Determine the (x, y) coordinate at the center of the cell enclosing the given text.  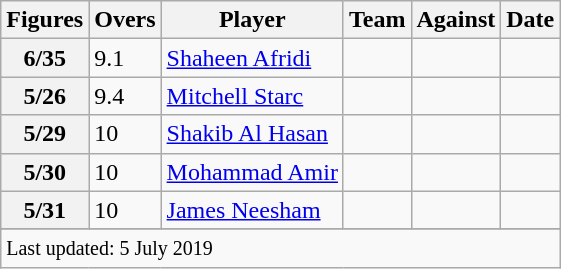
Date (530, 20)
5/30 (45, 172)
Overs (125, 20)
5/31 (45, 210)
Figures (45, 20)
Team (377, 20)
Shaheen Afridi (252, 58)
9.4 (125, 96)
Mohammad Amir (252, 172)
James Neesham (252, 210)
5/29 (45, 134)
9.1 (125, 58)
Player (252, 20)
6/35 (45, 58)
Against (456, 20)
Mitchell Starc (252, 96)
Last updated: 5 July 2019 (280, 248)
Shakib Al Hasan (252, 134)
5/26 (45, 96)
